Output the [X, Y] coordinate of the center of the cell containing the given text.  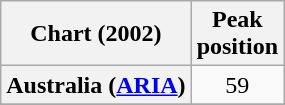
Peakposition [237, 34]
59 [237, 85]
Chart (2002) [96, 34]
Australia (ARIA) [96, 85]
